Determine the [x, y] coordinate at the center of the cell enclosing the given text.  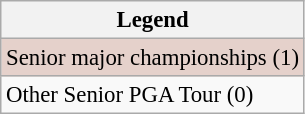
Legend [153, 20]
Senior major championships (1) [153, 58]
Other Senior PGA Tour (0) [153, 95]
